Pinpoint the cell where the given text exists, returning its (X, Y) midpoint coordinate. 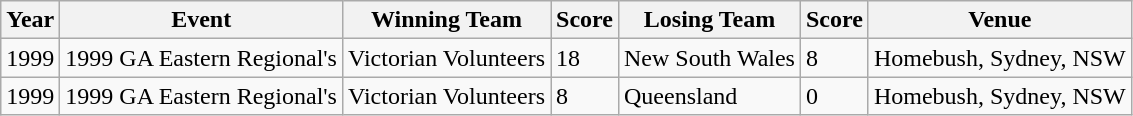
Winning Team (446, 20)
0 (834, 96)
Venue (1000, 20)
New South Wales (709, 58)
Losing Team (709, 20)
18 (585, 58)
Year (30, 20)
Event (202, 20)
Queensland (709, 96)
